Scan for the cell matching the given text and deliver its (X, Y) coordinate at center. 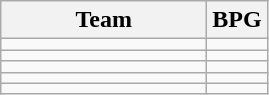
BPG (237, 20)
Team (104, 20)
